From the cell containing the given text, extract its center point as (x, y) coordinate. 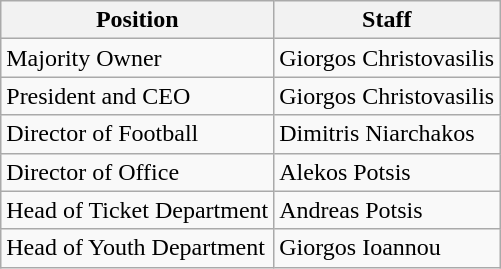
Director of Office (138, 172)
Alekos Potsis (387, 172)
Giorgos Ioannou (387, 248)
Head of Youth Department (138, 248)
Dimitris Niarchakos (387, 134)
Staff (387, 20)
Position (138, 20)
Majority Owner (138, 58)
Head of Ticket Department (138, 210)
Andreas Potsis (387, 210)
President and CEO (138, 96)
Director of Football (138, 134)
